Determine the (X, Y) coordinate at the center of the cell enclosing the given text.  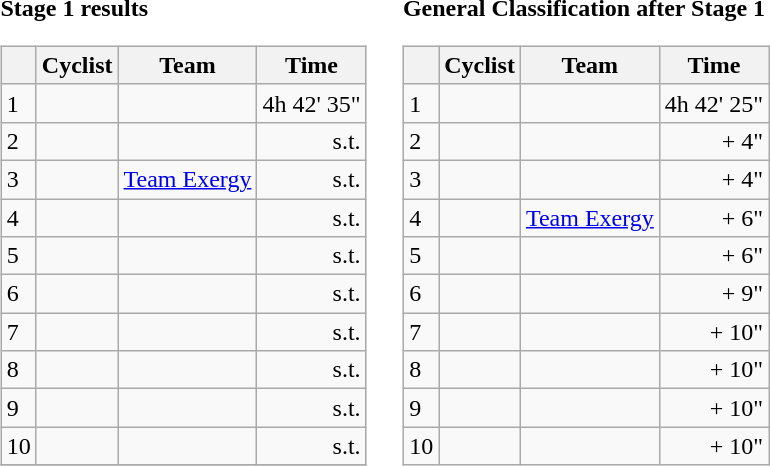
4h 42' 25" (714, 103)
4h 42' 35" (312, 103)
+ 9" (714, 294)
